Detect which cell encompasses the target text, then output its (x, y) center coordinate. 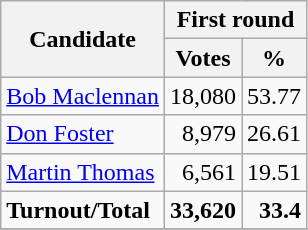
19.51 (274, 172)
First round (235, 20)
8,979 (202, 134)
Bob Maclennan (83, 96)
% (274, 58)
Turnout/Total (83, 210)
26.61 (274, 134)
33,620 (202, 210)
18,080 (202, 96)
6,561 (202, 172)
33.4 (274, 210)
Martin Thomas (83, 172)
Votes (202, 58)
53.77 (274, 96)
Don Foster (83, 134)
Candidate (83, 39)
